Provide the (X, Y) coordinate of the cell's center where the given text is located.  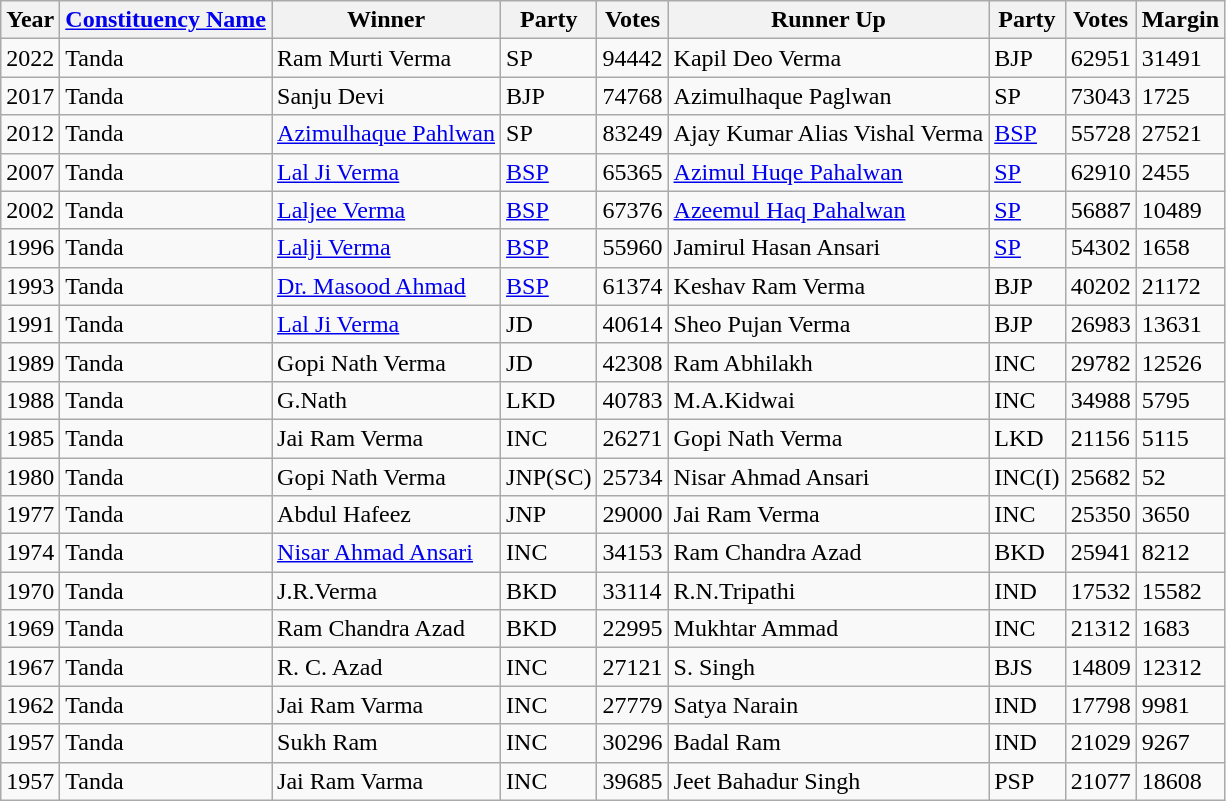
Dr. Masood Ahmad (386, 286)
2017 (30, 96)
1962 (30, 705)
Kapil Deo Verma (828, 58)
Satya Narain (828, 705)
1996 (30, 248)
94442 (632, 58)
INC(I) (1027, 477)
JNP (549, 515)
12312 (1180, 667)
2022 (30, 58)
25941 (1100, 553)
2012 (30, 134)
BJS (1027, 667)
22995 (632, 629)
Runner Up (828, 20)
Abdul Hafeez (386, 515)
65365 (632, 172)
27779 (632, 705)
42308 (632, 362)
25734 (632, 477)
61374 (632, 286)
55960 (632, 248)
56887 (1100, 210)
1988 (30, 400)
5795 (1180, 400)
18608 (1180, 781)
1989 (30, 362)
Ram Abhilakh (828, 362)
3650 (1180, 515)
Jamirul Hasan Ansari (828, 248)
2455 (1180, 172)
27521 (1180, 134)
21029 (1100, 743)
26983 (1100, 324)
21077 (1100, 781)
S. Singh (828, 667)
1970 (30, 591)
21172 (1180, 286)
Constituency Name (166, 20)
13631 (1180, 324)
Jeet Bahadur Singh (828, 781)
JNP(SC) (549, 477)
Laljee Verma (386, 210)
J.R.Verma (386, 591)
1974 (30, 553)
40202 (1100, 286)
12526 (1180, 362)
40783 (632, 400)
39685 (632, 781)
25682 (1100, 477)
27121 (632, 667)
G.Nath (386, 400)
Azimulhaque Pahlwan (386, 134)
R. C. Azad (386, 667)
Ajay Kumar Alias Vishal Verma (828, 134)
Ram Murti Verma (386, 58)
62951 (1100, 58)
PSP (1027, 781)
29000 (632, 515)
1658 (1180, 248)
21156 (1100, 438)
10489 (1180, 210)
1969 (30, 629)
26271 (632, 438)
17532 (1100, 591)
1993 (30, 286)
52 (1180, 477)
R.N.Tripathi (828, 591)
Sukh Ram (386, 743)
30296 (632, 743)
62910 (1100, 172)
29782 (1100, 362)
21312 (1100, 629)
9267 (1180, 743)
1985 (30, 438)
Mukhtar Ammad (828, 629)
40614 (632, 324)
67376 (632, 210)
55728 (1100, 134)
83249 (632, 134)
1991 (30, 324)
54302 (1100, 248)
31491 (1180, 58)
Winner (386, 20)
9981 (1180, 705)
Sheo Pujan Verma (828, 324)
2007 (30, 172)
14809 (1100, 667)
Sanju Devi (386, 96)
25350 (1100, 515)
1683 (1180, 629)
Margin (1180, 20)
73043 (1100, 96)
74768 (632, 96)
Year (30, 20)
34153 (632, 553)
1980 (30, 477)
Badal Ram (828, 743)
1977 (30, 515)
15582 (1180, 591)
1967 (30, 667)
1725 (1180, 96)
5115 (1180, 438)
34988 (1100, 400)
Azimul Huqe Pahalwan (828, 172)
2002 (30, 210)
Azeemul Haq Pahalwan (828, 210)
17798 (1100, 705)
Azimulhaque Paglwan (828, 96)
Lalji Verma (386, 248)
M.A.Kidwai (828, 400)
8212 (1180, 553)
Keshav Ram Verma (828, 286)
33114 (632, 591)
